Provide the [x, y] coordinate of the cell's center where the given text is located.  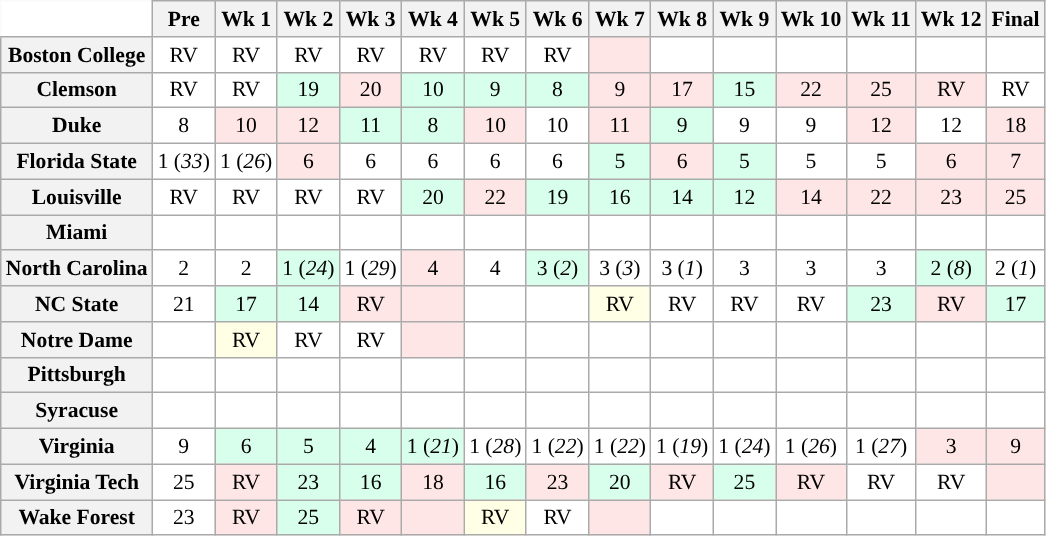
3 (2) [557, 269]
North Carolina [77, 269]
7 [1016, 162]
Wk 11 [881, 19]
Wk 3 [370, 19]
2 (1) [1016, 269]
Virginia Tech [77, 482]
Pittsburgh [77, 375]
Boston College [77, 55]
Wk 9 [744, 19]
Pre [184, 19]
Syracuse [77, 411]
1 (28) [495, 447]
Miami [77, 233]
Wk 4 [433, 19]
Wk 5 [495, 19]
1 (21) [433, 447]
Final [1016, 19]
Wk 1 [246, 19]
Duke [77, 126]
Wk 10 [812, 19]
Wk 7 [620, 19]
Wk 6 [557, 19]
1 (29) [370, 269]
1 (27) [881, 447]
Florida State [77, 162]
Wake Forest [77, 518]
Wk 8 [682, 19]
1 (33) [184, 162]
1 (19) [682, 447]
Clemson [77, 90]
Louisville [77, 197]
15 [744, 90]
3 (1) [682, 269]
NC State [77, 304]
Virginia [77, 447]
Wk 12 [952, 19]
21 [184, 304]
Wk 2 [308, 19]
Notre Dame [77, 340]
3 (3) [620, 269]
2 (8) [952, 269]
